Return the [X, Y] coordinate for the center point of the cell that contains the specified text.  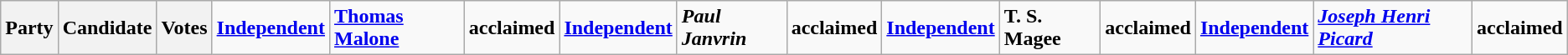
T. S. Magee [1050, 28]
Thomas Malone [397, 28]
Joseph Henri Picard [1393, 28]
Votes [184, 28]
Candidate [107, 28]
Party [29, 28]
Paul Janvrin [732, 28]
